Locate the cell with the specified text and output its (X, Y) center coordinate. 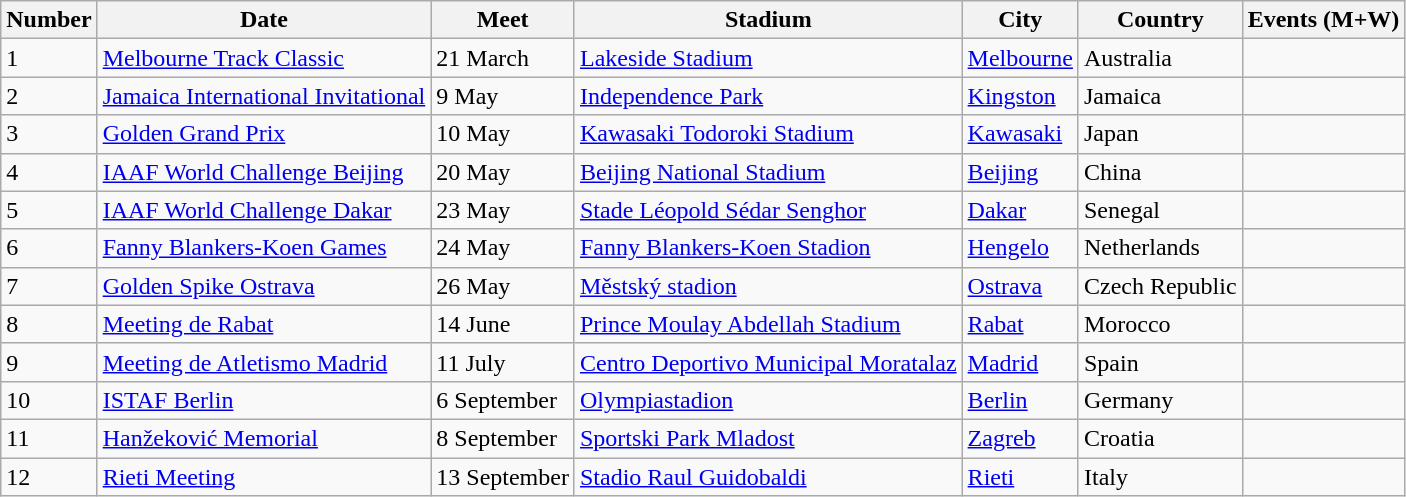
Fanny Blankers-Koen Stadion (768, 248)
Hanžeković Memorial (264, 438)
6 September (503, 400)
Berlin (1020, 400)
Olympiastadion (768, 400)
China (1160, 172)
Number (49, 20)
23 May (503, 210)
Prince Moulay Abdellah Stadium (768, 324)
Kingston (1020, 96)
11 July (503, 362)
Kawasaki Todoroki Stadium (768, 134)
Czech Republic (1160, 286)
Stadium (768, 20)
Madrid (1020, 362)
Beijing (1020, 172)
13 September (503, 477)
Netherlands (1160, 248)
2 (49, 96)
21 March (503, 58)
9 May (503, 96)
8 September (503, 438)
Jamaica (1160, 96)
26 May (503, 286)
Fanny Blankers-Koen Games (264, 248)
Australia (1160, 58)
4 (49, 172)
Stade Léopold Sédar Senghor (768, 210)
10 May (503, 134)
Meet (503, 20)
Germany (1160, 400)
Rieti (1020, 477)
Sportski Park Mladost (768, 438)
ISTAF Berlin (264, 400)
Meeting de Rabat (264, 324)
Golden Grand Prix (264, 134)
Lakeside Stadium (768, 58)
24 May (503, 248)
Italy (1160, 477)
Spain (1160, 362)
Beijing National Stadium (768, 172)
Ostrava (1020, 286)
IAAF World Challenge Beijing (264, 172)
Rabat (1020, 324)
20 May (503, 172)
Hengelo (1020, 248)
Jamaica International Invitational (264, 96)
7 (49, 286)
Events (M+W) (1324, 20)
8 (49, 324)
14 June (503, 324)
Independence Park (768, 96)
City (1020, 20)
IAAF World Challenge Dakar (264, 210)
Golden Spike Ostrava (264, 286)
Dakar (1020, 210)
Stadio Raul Guidobaldi (768, 477)
Melbourne (1020, 58)
9 (49, 362)
Meeting de Atletismo Madrid (264, 362)
Morocco (1160, 324)
10 (49, 400)
Kawasaki (1020, 134)
Country (1160, 20)
Centro Deportivo Municipal Moratalaz (768, 362)
1 (49, 58)
5 (49, 210)
3 (49, 134)
Rieti Meeting (264, 477)
Croatia (1160, 438)
Zagreb (1020, 438)
Senegal (1160, 210)
12 (49, 477)
6 (49, 248)
Japan (1160, 134)
11 (49, 438)
Městský stadion (768, 286)
Date (264, 20)
Melbourne Track Classic (264, 58)
